Scan for the cell matching the given text and deliver its [X, Y] coordinate at center. 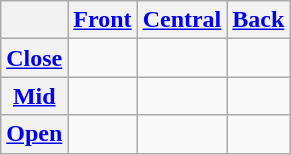
Back [258, 20]
Central [182, 20]
Front [102, 20]
Open [34, 134]
Close [34, 58]
Mid [34, 96]
